Capture the cell that displays the provided text and extract its (x, y) central coordinate. 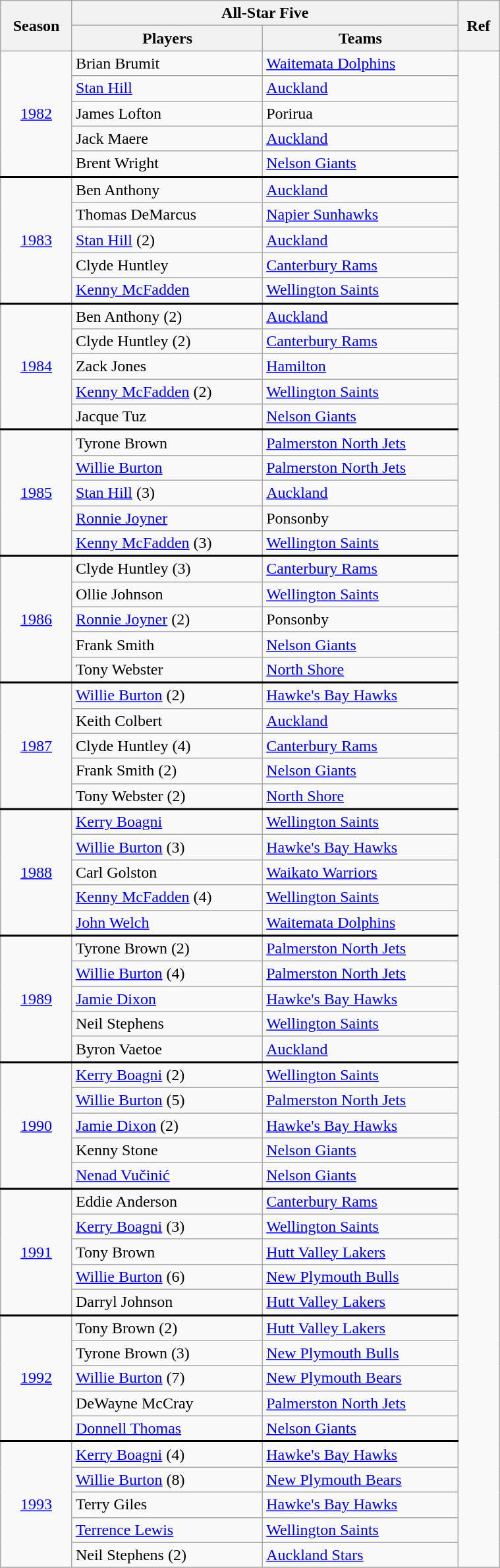
Ronnie Joyner (2) (167, 619)
Jacque Tuz (167, 417)
All-Star Five (265, 13)
Ronnie Joyner (167, 518)
1991 (37, 1251)
1986 (37, 619)
1983 (37, 240)
John Welch (167, 923)
Jamie Dixon (167, 999)
Carl Golston (167, 872)
Hamilton (360, 367)
Players (167, 38)
Jamie Dixon (2) (167, 1126)
Donnell Thomas (167, 1428)
1990 (37, 1126)
Willie Burton (7) (167, 1378)
Darryl Johnson (167, 1302)
Nenad Vučinić (167, 1176)
Byron Vaetoe (167, 1050)
1984 (37, 367)
Brian Brumit (167, 63)
Waikato Warriors (360, 872)
Season (37, 26)
Tony Webster (2) (167, 797)
Tony Brown (167, 1251)
Kenny McFadden (2) (167, 392)
Frank Smith (167, 644)
Stan Hill (167, 88)
Clyde Huntley (167, 265)
Keith Colbert (167, 721)
Kenny McFadden (4) (167, 897)
Brent Wright (167, 164)
Tyrone Brown (2) (167, 948)
Kerry Boagni (3) (167, 1226)
Kenny McFadden (3) (167, 543)
Ollie Johnson (167, 594)
1993 (37, 1505)
Tyrone Brown (167, 443)
Willie Burton (2) (167, 695)
James Lofton (167, 113)
Napier Sunhawks (360, 215)
Willie Burton (6) (167, 1277)
Kerry Boagni (2) (167, 1075)
1985 (37, 493)
Kerry Boagni (167, 822)
Neil Stephens (167, 1024)
Willie Burton (4) (167, 974)
Zack Jones (167, 367)
1988 (37, 872)
Eddie Anderson (167, 1201)
1987 (37, 746)
Willie Burton (5) (167, 1100)
Tony Webster (167, 670)
Kerry Boagni (4) (167, 1455)
DeWayne McCray (167, 1403)
1992 (37, 1378)
1989 (37, 999)
Willie Burton (3) (167, 847)
Stan Hill (3) (167, 493)
Terry Giles (167, 1505)
Ref (478, 26)
Ben Anthony (167, 190)
Frank Smith (2) (167, 771)
Kenny Stone (167, 1151)
Kenny McFadden (167, 290)
Thomas DeMarcus (167, 215)
Stan Hill (2) (167, 240)
Clyde Huntley (3) (167, 568)
1982 (37, 113)
Auckland Stars (360, 1555)
Clyde Huntley (4) (167, 746)
Neil Stephens (2) (167, 1555)
Jack Maere (167, 138)
Ben Anthony (2) (167, 317)
Teams (360, 38)
Clyde Huntley (2) (167, 342)
Tony Brown (2) (167, 1328)
Terrence Lewis (167, 1530)
Willie Burton (167, 467)
Willie Burton (8) (167, 1480)
Porirua (360, 113)
Tyrone Brown (3) (167, 1353)
